Capture the cell that displays the provided text and extract its (x, y) central coordinate. 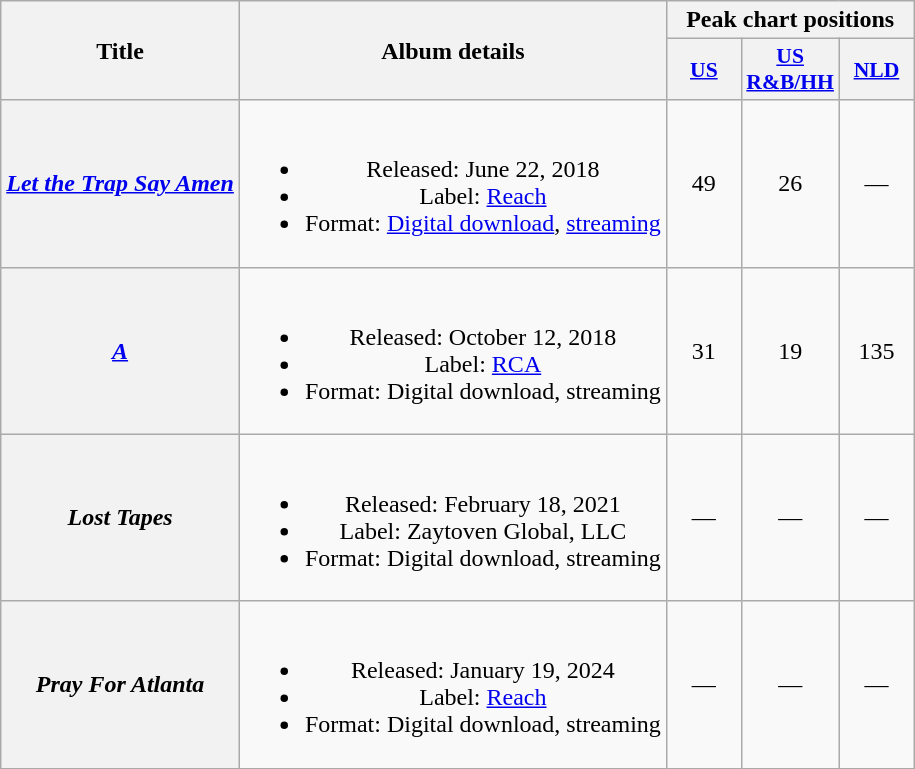
Released: January 19, 2024Label: ReachFormat: Digital download, streaming (452, 684)
Let the Trap Say Amen (120, 184)
49 (704, 184)
Peak chart positions (790, 20)
Released: February 18, 2021Label: Zaytoven Global, LLCFormat: Digital download, streaming (452, 518)
Released: June 22, 2018Label: ReachFormat: Digital download, streaming (452, 184)
A (120, 350)
NLD (876, 70)
Released: October 12, 2018Label: RCAFormat: Digital download, streaming (452, 350)
Lost Tapes (120, 518)
135 (876, 350)
US (704, 70)
Pray For Atlanta (120, 684)
26 (790, 184)
Album details (452, 50)
USR&B/HH (790, 70)
19 (790, 350)
Title (120, 50)
31 (704, 350)
